Return (X, Y) of the center of cell containing provided text 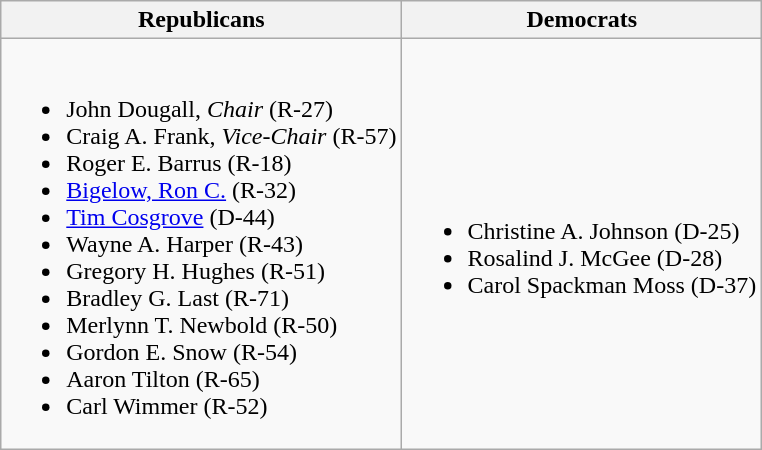
Republicans (202, 20)
Democrats (582, 20)
Christine A. Johnson (D-25)Rosalind J. McGee (D-28)Carol Spackman Moss (D-37) (582, 244)
